For the text-containing cell, return its midpoint in (x, y) coordinate format. 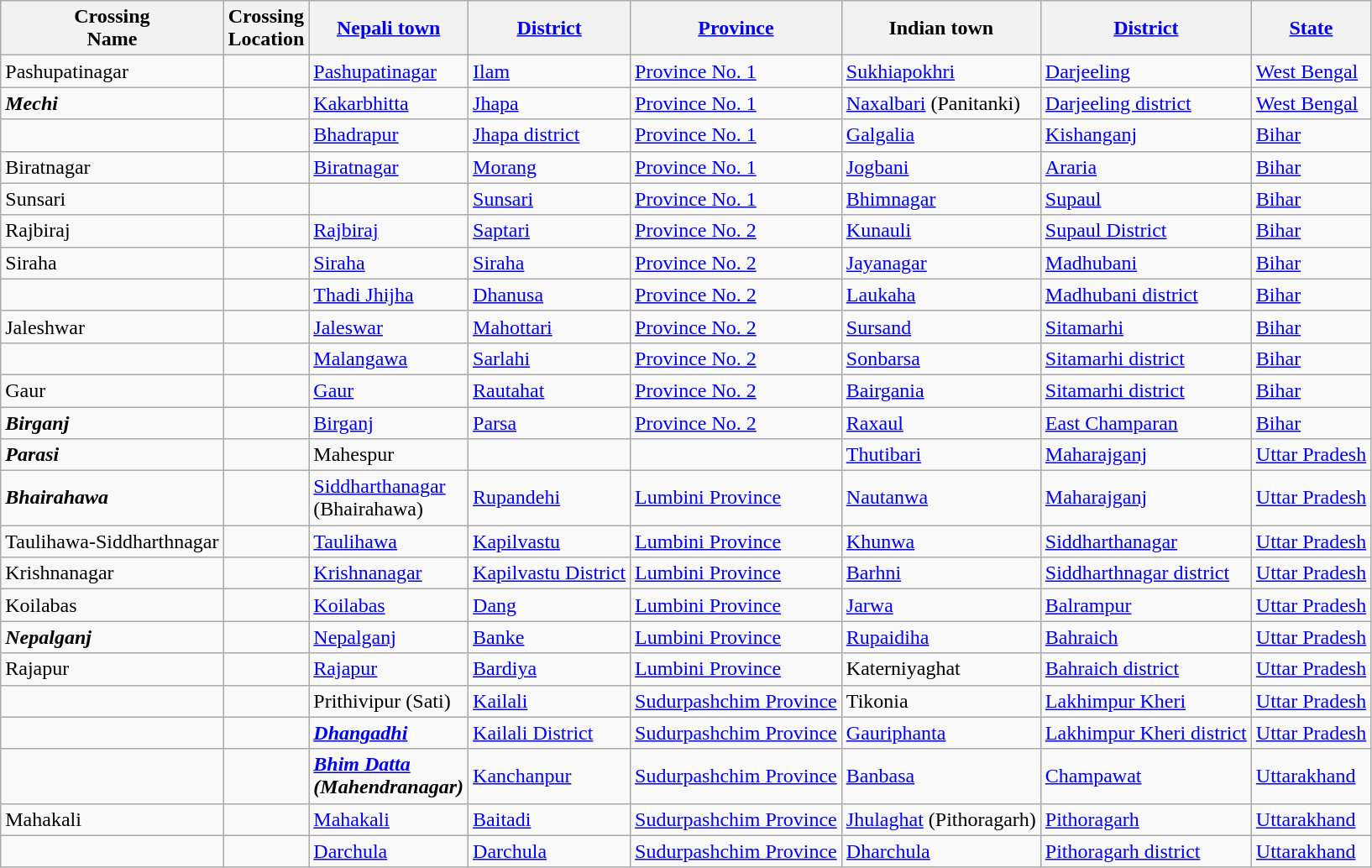
Dhanusa (549, 295)
Dang (549, 605)
Kailali (549, 701)
Bahraich district (1145, 669)
Kunauli (940, 231)
Malangawa (389, 358)
Madhubani (1145, 263)
Dharchula (940, 851)
Nepali town (389, 29)
Parsa (549, 422)
Bhairahawa (113, 499)
Jarwa (940, 605)
Khunwa (940, 541)
Lakhimpur Kheri (1145, 701)
Naxalbari (Panitanki) (940, 103)
Kapilvastu (549, 541)
Parasi (113, 455)
Pithoragarh (1145, 819)
Dhangadhi (389, 733)
Siddharthnagar district (1145, 573)
Nautanwa (940, 499)
Supaul (1145, 199)
Mechi (113, 103)
Taulihawa (389, 541)
Bhadrapur (389, 135)
Bhim Datta(Mahendranagar) (389, 776)
Pithoragarh district (1145, 851)
Rupandehi (549, 499)
Morang (549, 167)
Siddharthanagar(Bhairahawa) (389, 499)
Darjeeling (1145, 71)
Balrampur (1145, 605)
Laukaha (940, 295)
Jhapa district (549, 135)
Taulihawa-Siddharthnagar (113, 541)
Jhulaghat (Pithoragarh) (940, 819)
Bardiya (549, 669)
Saptari (549, 231)
Thutibari (940, 455)
Prithivipur (Sati) (389, 701)
Sonbarsa (940, 358)
Siddharthanagar (1145, 541)
Jayanagar (940, 263)
Thadi Jhijha (389, 295)
Baitadi (549, 819)
Katerniyaghat (940, 669)
Rautahat (549, 390)
Raxaul (940, 422)
Kapilvastu District (549, 573)
Sarlahi (549, 358)
Supaul District (1145, 231)
Ilam (549, 71)
CrossingLocation (266, 29)
Bhimnagar (940, 199)
Mahottari (549, 327)
Sukhiapokhri (940, 71)
Indian town (940, 29)
Kishanganj (1145, 135)
Champawat (1145, 776)
Araria (1145, 167)
Banbasa (940, 776)
Mahespur (389, 455)
Tikonia (940, 701)
Banke (549, 637)
Rupaidiha (940, 637)
State (1311, 29)
Sursand (940, 327)
Jaleswar (389, 327)
Province (736, 29)
Lakhimpur Kheri district (1145, 733)
Madhubani district (1145, 295)
Kakarbhitta (389, 103)
Sitamarhi (1145, 327)
Galgalia (940, 135)
CrossingName (113, 29)
Gauriphanta (940, 733)
Jogbani (940, 167)
Bahraich (1145, 637)
Kailali District (549, 733)
Jaleshwar (113, 327)
Barhni (940, 573)
Bairgania (940, 390)
Kanchanpur (549, 776)
Darjeeling district (1145, 103)
Jhapa (549, 103)
East Champaran (1145, 422)
